Return the [x, y] coordinate for the center point of the cell that contains the specified text.  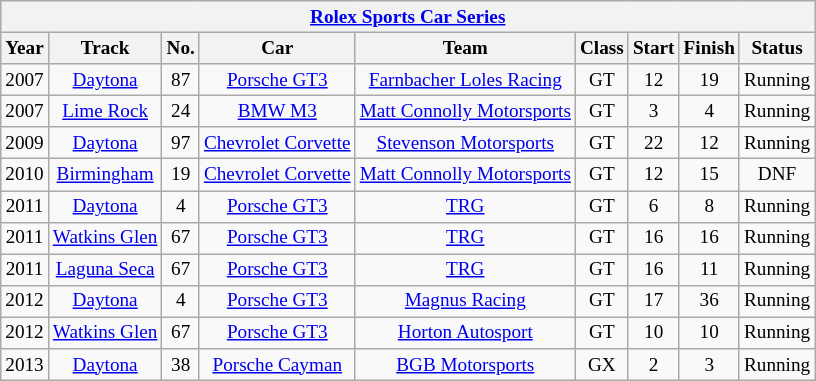
Track [105, 48]
Lime Rock [105, 111]
38 [180, 365]
36 [709, 301]
17 [654, 301]
87 [180, 80]
2010 [25, 175]
2013 [25, 365]
Team [465, 48]
15 [709, 175]
Start [654, 48]
Magnus Racing [465, 301]
Stevenson Motorsports [465, 143]
2 [654, 365]
Class [602, 48]
GX [602, 365]
Year [25, 48]
No. [180, 48]
Porsche Cayman [277, 365]
97 [180, 143]
Car [277, 48]
Birmingham [105, 175]
24 [180, 111]
Finish [709, 48]
BGB Motorsports [465, 365]
Rolex Sports Car Series [408, 17]
22 [654, 143]
Status [776, 48]
Farnbacher Loles Racing [465, 80]
8 [709, 206]
2009 [25, 143]
Horton Autosport [465, 333]
DNF [776, 175]
6 [654, 206]
11 [709, 270]
Laguna Seca [105, 270]
BMW M3 [277, 111]
